Return [X, Y] of the center of cell containing provided text 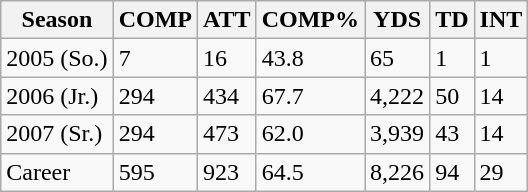
Career [57, 172]
INT [501, 20]
8,226 [398, 172]
94 [452, 172]
434 [228, 96]
COMP [155, 20]
4,222 [398, 96]
43.8 [310, 58]
TD [452, 20]
3,939 [398, 134]
29 [501, 172]
65 [398, 58]
2005 (So.) [57, 58]
COMP% [310, 20]
YDS [398, 20]
43 [452, 134]
62.0 [310, 134]
473 [228, 134]
16 [228, 58]
50 [452, 96]
67.7 [310, 96]
7 [155, 58]
ATT [228, 20]
64.5 [310, 172]
595 [155, 172]
923 [228, 172]
2007 (Sr.) [57, 134]
Season [57, 20]
2006 (Jr.) [57, 96]
